From the cell containing the given text, extract its center point as (X, Y) coordinate. 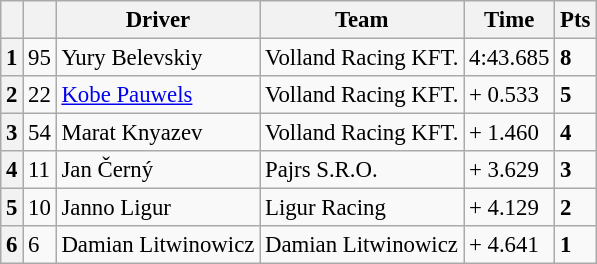
Pajrs S.R.O. (362, 170)
Marat Knyazev (158, 133)
+ 1.460 (510, 133)
Driver (158, 20)
+ 4.641 (510, 245)
Kobe Pauwels (158, 95)
4:43.685 (510, 58)
Time (510, 20)
95 (40, 58)
54 (40, 133)
8 (576, 58)
Ligur Racing (362, 208)
+ 0.533 (510, 95)
Team (362, 20)
Janno Ligur (158, 208)
Yury Belevskiy (158, 58)
11 (40, 170)
+ 4.129 (510, 208)
Pts (576, 20)
10 (40, 208)
+ 3.629 (510, 170)
Jan Černý (158, 170)
22 (40, 95)
